Return (x, y) of the center of cell containing provided text 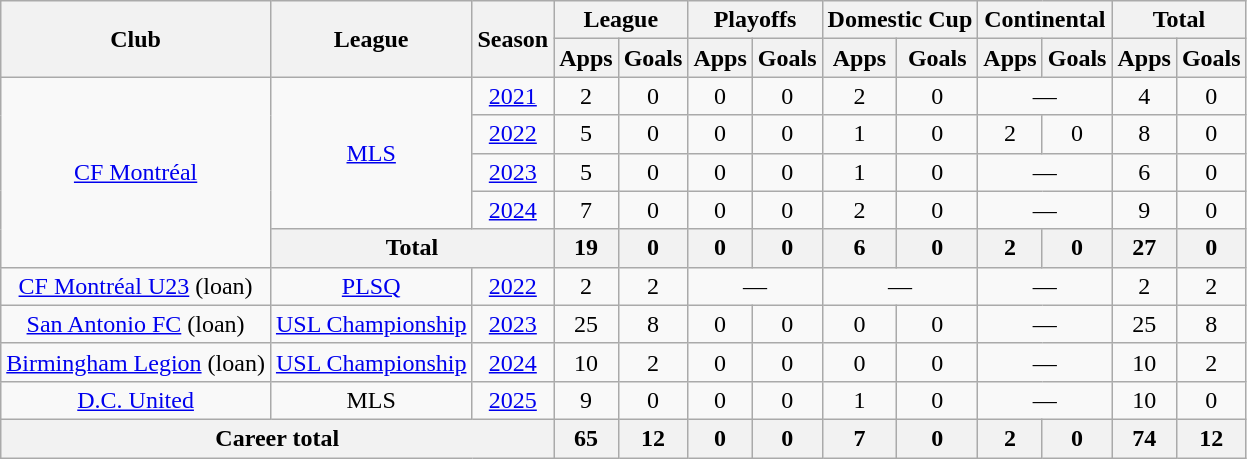
San Antonio FC (loan) (136, 324)
Career total (278, 438)
Playoffs (755, 20)
2021 (513, 96)
PLSQ (371, 286)
74 (1144, 438)
Domestic Cup (900, 20)
CF Montréal U23 (loan) (136, 286)
CF Montréal (136, 172)
Continental (1045, 20)
19 (586, 248)
27 (1144, 248)
2025 (513, 400)
Club (136, 39)
4 (1144, 96)
Season (513, 39)
Birmingham Legion (loan) (136, 362)
D.C. United (136, 400)
65 (586, 438)
